Locate the cell with the specified text and output its (x, y) center coordinate. 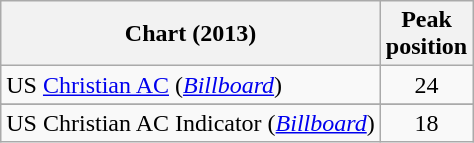
US Christian AC (Billboard) (191, 85)
Chart (2013) (191, 34)
18 (426, 123)
24 (426, 85)
US Christian AC Indicator (Billboard) (191, 123)
Peak position (426, 34)
